For the text-containing cell, return its midpoint in (x, y) coordinate format. 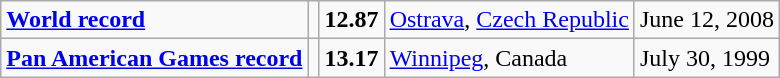
July 30, 1999 (706, 58)
Pan American Games record (154, 58)
June 12, 2008 (706, 20)
Winnipeg, Canada (509, 58)
World record (154, 20)
12.87 (352, 20)
13.17 (352, 58)
Ostrava, Czech Republic (509, 20)
